Determine the [x, y] coordinate at the center of the cell enclosing the given text.  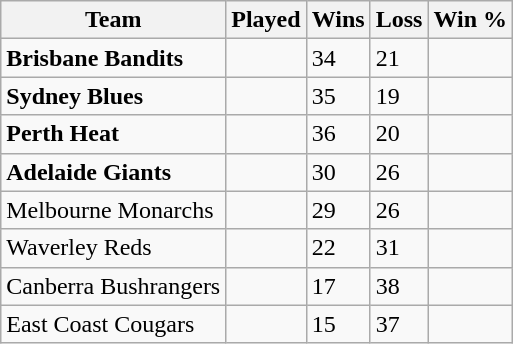
Waverley Reds [114, 248]
East Coast Cougars [114, 324]
Team [114, 20]
21 [399, 58]
Win % [470, 20]
36 [338, 134]
Melbourne Monarchs [114, 210]
34 [338, 58]
Sydney Blues [114, 96]
22 [338, 248]
35 [338, 96]
15 [338, 324]
19 [399, 96]
Canberra Bushrangers [114, 286]
Perth Heat [114, 134]
29 [338, 210]
37 [399, 324]
Brisbane Bandits [114, 58]
30 [338, 172]
17 [338, 286]
Played [266, 20]
31 [399, 248]
Loss [399, 20]
Adelaide Giants [114, 172]
Wins [338, 20]
20 [399, 134]
38 [399, 286]
